Provide the (X, Y) coordinate of the cell's center where the given text is located.  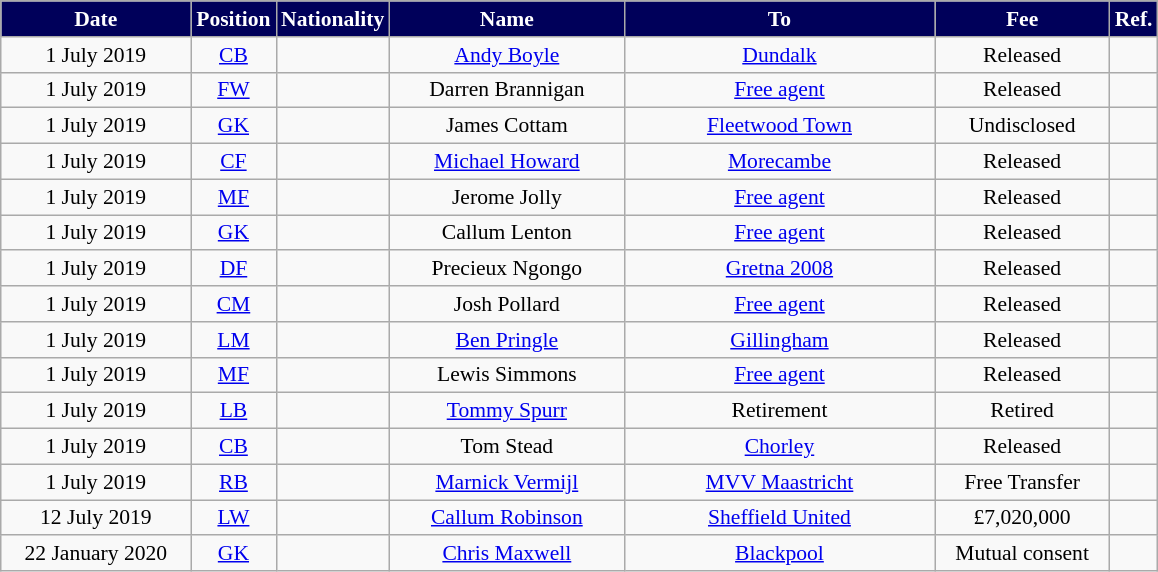
£7,020,000 (1022, 518)
RB (234, 482)
Gretna 2008 (779, 269)
Retired (1022, 411)
Name (506, 19)
Ben Pringle (506, 340)
Fleetwood Town (779, 126)
12 July 2019 (96, 518)
Callum Lenton (506, 233)
James Cottam (506, 126)
Nationality (332, 19)
To (779, 19)
Andy Boyle (506, 55)
Mutual consent (1022, 554)
Ref. (1134, 19)
Precieux Ngongo (506, 269)
Jerome Jolly (506, 197)
Position (234, 19)
Dundalk (779, 55)
Callum Robinson (506, 518)
CF (234, 162)
Gillingham (779, 340)
LB (234, 411)
Blackpool (779, 554)
Retirement (779, 411)
Date (96, 19)
Tommy Spurr (506, 411)
LW (234, 518)
Undisclosed (1022, 126)
22 January 2020 (96, 554)
Darren Brannigan (506, 90)
Lewis Simmons (506, 375)
Josh Pollard (506, 304)
FW (234, 90)
DF (234, 269)
Marnick Vermijl (506, 482)
Michael Howard (506, 162)
Tom Stead (506, 447)
Fee (1022, 19)
LM (234, 340)
MVV Maastricht (779, 482)
Free Transfer (1022, 482)
Morecambe (779, 162)
Sheffield United (779, 518)
Chris Maxwell (506, 554)
Chorley (779, 447)
CM (234, 304)
